Locate the cell with the specified text and output its (x, y) center coordinate. 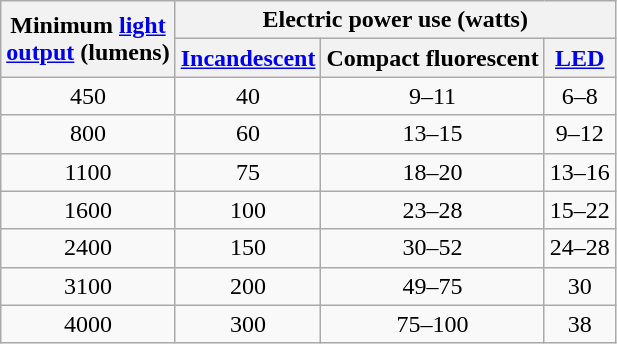
60 (248, 134)
Compact fluorescent (432, 58)
800 (88, 134)
4000 (88, 324)
200 (248, 286)
Minimum lightoutput (lumens) (88, 39)
9–11 (432, 96)
9–12 (580, 134)
Incandescent (248, 58)
75 (248, 172)
LED (580, 58)
49–75 (432, 286)
1100 (88, 172)
75–100 (432, 324)
100 (248, 210)
13–15 (432, 134)
13–16 (580, 172)
40 (248, 96)
38 (580, 324)
23–28 (432, 210)
2400 (88, 248)
30–52 (432, 248)
18–20 (432, 172)
150 (248, 248)
Electric power use (watts) (395, 20)
30 (580, 286)
450 (88, 96)
15–22 (580, 210)
24–28 (580, 248)
300 (248, 324)
3100 (88, 286)
6–8 (580, 96)
1600 (88, 210)
